Extract the (x, y) coordinate from the center of the cell holding the provided text.  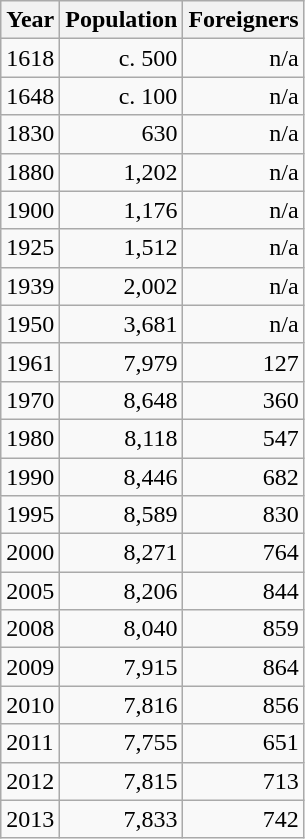
8,446 (122, 477)
7,833 (122, 819)
1925 (30, 248)
1,202 (122, 172)
8,040 (122, 629)
c. 500 (122, 58)
1880 (30, 172)
8,589 (122, 515)
2009 (30, 667)
3,681 (122, 324)
1900 (30, 210)
2005 (30, 591)
1830 (30, 134)
Year (30, 20)
7,815 (122, 781)
547 (244, 438)
630 (122, 134)
844 (244, 591)
2000 (30, 553)
127 (244, 362)
1939 (30, 286)
Population (122, 20)
1995 (30, 515)
2011 (30, 743)
8,271 (122, 553)
1648 (30, 96)
7,755 (122, 743)
8,118 (122, 438)
742 (244, 819)
856 (244, 705)
2010 (30, 705)
1618 (30, 58)
1990 (30, 477)
1961 (30, 362)
1970 (30, 400)
830 (244, 515)
651 (244, 743)
2013 (30, 819)
Foreigners (244, 20)
7,816 (122, 705)
682 (244, 477)
7,979 (122, 362)
360 (244, 400)
1,176 (122, 210)
864 (244, 667)
8,648 (122, 400)
1980 (30, 438)
859 (244, 629)
c. 100 (122, 96)
8,206 (122, 591)
764 (244, 553)
2012 (30, 781)
713 (244, 781)
7,915 (122, 667)
2,002 (122, 286)
2008 (30, 629)
1950 (30, 324)
1,512 (122, 248)
